For the text-containing cell, return its midpoint in [x, y] coordinate format. 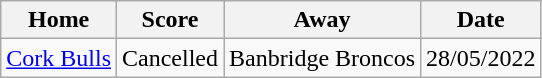
Banbridge Broncos [322, 58]
Away [322, 20]
Cork Bulls [59, 58]
Cancelled [170, 58]
Home [59, 20]
28/05/2022 [481, 58]
Score [170, 20]
Date [481, 20]
